Capture the cell that displays the provided text and extract its (x, y) central coordinate. 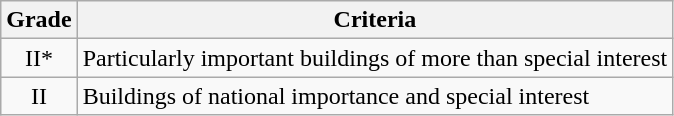
II (39, 96)
Buildings of national importance and special interest (375, 96)
II* (39, 58)
Grade (39, 20)
Criteria (375, 20)
Particularly important buildings of more than special interest (375, 58)
